Return the [x, y] coordinate for the center point of the cell that contains the specified text.  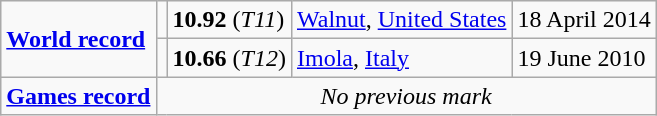
10.66 (T12) [229, 58]
No previous mark [406, 96]
World record [78, 39]
18 April 2014 [584, 20]
Imola, Italy [401, 58]
Walnut, United States [401, 20]
10.92 (T11) [229, 20]
19 June 2010 [584, 58]
Games record [78, 96]
